Determine the (X, Y) coordinate at the center of the cell enclosing the given text.  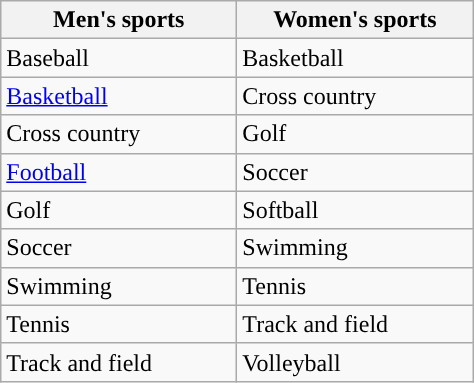
Football (119, 172)
Women's sports (355, 20)
Softball (355, 210)
Baseball (119, 58)
Men's sports (119, 20)
Volleyball (355, 362)
